Extract the (X, Y) coordinate from the center of the cell holding the provided text.  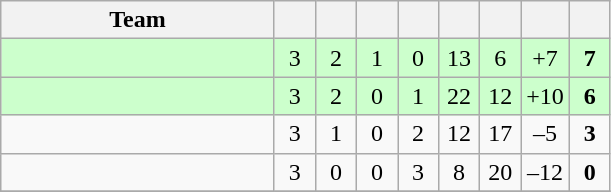
–5 (546, 134)
+7 (546, 58)
8 (460, 172)
20 (500, 172)
13 (460, 58)
7 (590, 58)
22 (460, 96)
17 (500, 134)
Team (138, 20)
–12 (546, 172)
+10 (546, 96)
